Provide the (x, y) coordinate of the cell's center where the given text is located.  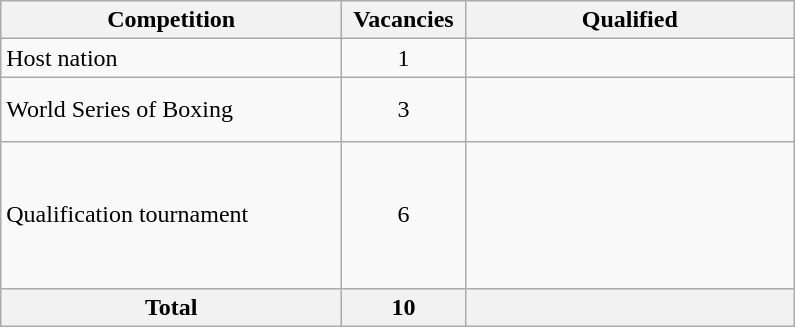
Vacancies (404, 20)
Qualified (630, 20)
6 (404, 215)
10 (404, 307)
3 (404, 110)
1 (404, 58)
Host nation (172, 58)
World Series of Boxing (172, 110)
Qualification tournament (172, 215)
Competition (172, 20)
Total (172, 307)
